Pinpoint the cell where the given text exists, returning its [X, Y] midpoint coordinate. 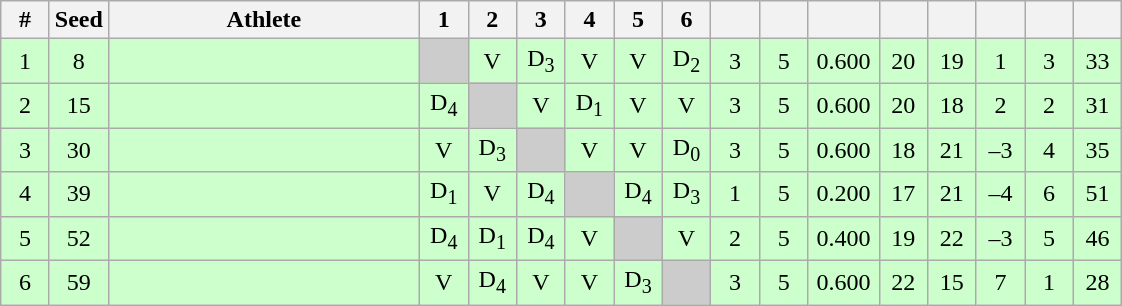
8 [78, 61]
Seed [78, 20]
17 [904, 194]
46 [1098, 238]
59 [78, 283]
28 [1098, 283]
31 [1098, 105]
33 [1098, 61]
D0 [686, 150]
# [26, 20]
0.400 [844, 238]
35 [1098, 150]
51 [1098, 194]
Athlete [264, 20]
39 [78, 194]
52 [78, 238]
D2 [686, 61]
0.200 [844, 194]
–4 [1000, 194]
30 [78, 150]
7 [1000, 283]
